Capture the cell that displays the provided text and extract its (x, y) central coordinate. 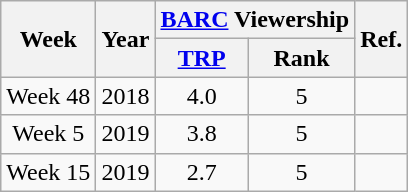
Week 5 (48, 134)
Rank (301, 58)
2.7 (202, 172)
Ref. (382, 39)
2018 (126, 96)
Year (126, 39)
Week 15 (48, 172)
Week 48 (48, 96)
3.8 (202, 134)
BARC Viewership (255, 20)
4.0 (202, 96)
Week (48, 39)
TRP (202, 58)
